Search for the cell housing the specified text and yield its (X, Y) center coordinate. 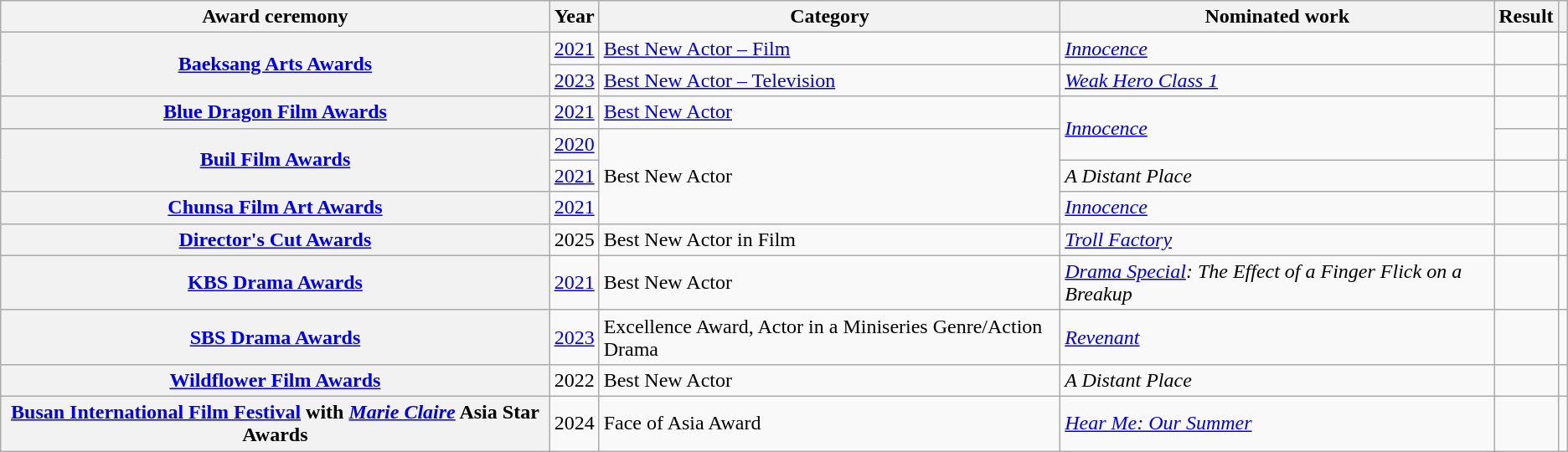
Revenant (1277, 336)
Best New Actor in Film (829, 239)
Best New Actor – Film (829, 49)
Award ceremony (275, 17)
Excellence Award, Actor in a Miniseries Genre/Action Drama (829, 336)
Troll Factory (1277, 239)
SBS Drama Awards (275, 336)
Nominated work (1277, 17)
Category (829, 17)
Result (1526, 17)
Baeksang Arts Awards (275, 64)
2024 (575, 424)
2025 (575, 239)
Director's Cut Awards (275, 239)
Best New Actor – Television (829, 80)
Face of Asia Award (829, 424)
Chunsa Film Art Awards (275, 208)
2020 (575, 144)
Drama Special: The Effect of a Finger Flick on a Breakup (1277, 283)
Weak Hero Class 1 (1277, 80)
Buil Film Awards (275, 160)
Hear Me: Our Summer (1277, 424)
Year (575, 17)
2022 (575, 380)
Blue Dragon Film Awards (275, 112)
Busan International Film Festival with Marie Claire Asia Star Awards (275, 424)
KBS Drama Awards (275, 283)
Wildflower Film Awards (275, 380)
